Extract the [x, y] coordinate from the center of the cell holding the provided text.  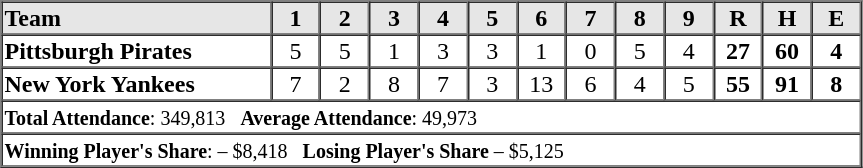
Winning Player's Share: – $8,418 Losing Player's Share – $5,125 [432, 150]
Pittsburgh Pirates [137, 50]
E [836, 18]
H [788, 18]
55 [738, 84]
91 [788, 84]
New York Yankees [137, 84]
13 [542, 84]
27 [738, 50]
0 [590, 50]
9 [688, 18]
Team [137, 18]
Total Attendance: 349,813 Average Attendance: 49,973 [432, 116]
60 [788, 50]
R [738, 18]
